Detect which cell encompasses the target text, then output its [X, Y] center coordinate. 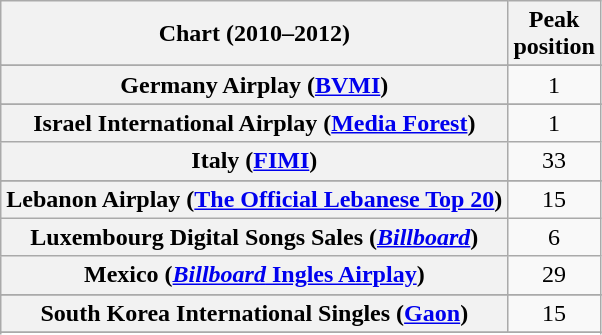
Mexico (Billboard Ingles Airplay) [254, 275]
29 [554, 275]
Peakposition [554, 34]
Luxembourg Digital Songs Sales (Billboard) [254, 237]
Israel International Airplay (Media Forest) [254, 123]
Lebanon Airplay (The Official Lebanese Top 20) [254, 199]
33 [554, 161]
Chart (2010–2012) [254, 34]
South Korea International Singles (Gaon) [254, 313]
Italy (FIMI) [254, 161]
6 [554, 237]
Germany Airplay (BVMI) [254, 85]
